Return the [X, Y] coordinate for the center point of the cell that contains the specified text.  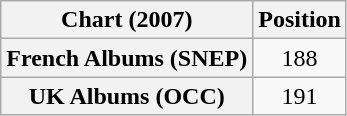
Chart (2007) [127, 20]
Position [300, 20]
191 [300, 96]
188 [300, 58]
UK Albums (OCC) [127, 96]
French Albums (SNEP) [127, 58]
